Search for the cell housing the specified text and yield its [X, Y] center coordinate. 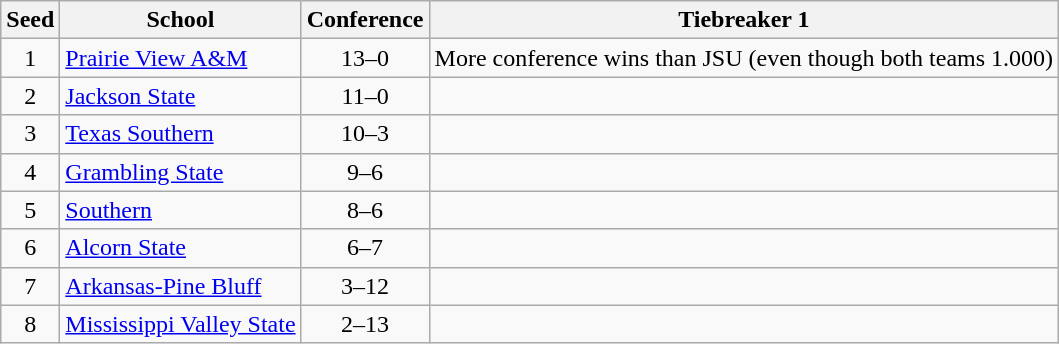
Mississippi Valley State [180, 324]
Grambling State [180, 172]
9–6 [365, 172]
6–7 [365, 248]
11–0 [365, 96]
10–3 [365, 134]
5 [30, 210]
Tiebreaker 1 [744, 20]
4 [30, 172]
8 [30, 324]
1 [30, 58]
6 [30, 248]
7 [30, 286]
2–13 [365, 324]
Arkansas-Pine Bluff [180, 286]
Texas Southern [180, 134]
3–12 [365, 286]
Southern [180, 210]
13–0 [365, 58]
Alcorn State [180, 248]
Seed [30, 20]
School [180, 20]
3 [30, 134]
Prairie View A&M [180, 58]
Conference [365, 20]
8–6 [365, 210]
More conference wins than JSU (even though both teams 1.000) [744, 58]
2 [30, 96]
Jackson State [180, 96]
